Scan for the cell matching the given text and deliver its (X, Y) coordinate at center. 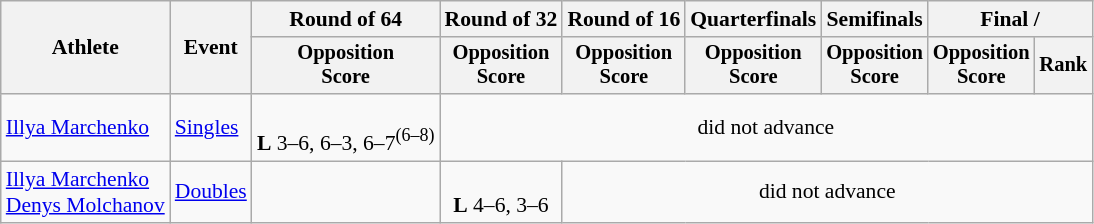
Semifinals (874, 19)
Doubles (211, 192)
L 4–6, 3–6 (502, 192)
Illya Marchenko (86, 128)
Singles (211, 128)
Round of 16 (624, 19)
Final / (1010, 19)
Quarterfinals (753, 19)
Rank (1063, 66)
Round of 32 (502, 19)
L 3–6, 6–3, 6–7(6–8) (346, 128)
Illya MarchenkoDenys Molchanov (86, 192)
Event (211, 48)
Round of 64 (346, 19)
Athlete (86, 48)
